Output the (X, Y) coordinate of the center of the cell containing the given text.  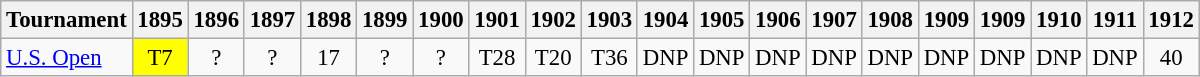
1910 (1059, 20)
Tournament (66, 20)
1905 (722, 20)
U.S. Open (66, 58)
1900 (441, 20)
17 (328, 58)
1897 (272, 20)
1903 (609, 20)
T36 (609, 58)
1898 (328, 20)
1899 (385, 20)
1904 (665, 20)
1912 (1171, 20)
T20 (553, 58)
1896 (216, 20)
1908 (890, 20)
1911 (1115, 20)
1906 (778, 20)
T28 (497, 58)
1901 (497, 20)
1902 (553, 20)
40 (1171, 58)
1907 (834, 20)
1895 (160, 20)
T7 (160, 58)
